Scan for the cell matching the given text and deliver its (X, Y) coordinate at center. 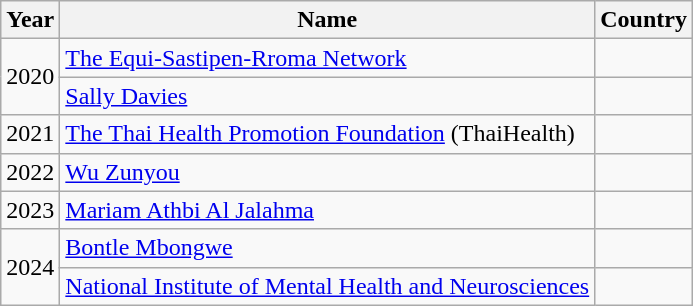
Wu Zunyou (328, 172)
Sally Davies (328, 96)
National Institute of Mental Health and Neurosciences (328, 286)
Mariam Athbi Al Jalahma (328, 210)
2021 (30, 134)
2024 (30, 267)
The Equi-Sastipen-Rroma Network (328, 58)
2020 (30, 77)
2023 (30, 210)
The Thai Health Promotion Foundation (ThaiHealth) (328, 134)
Bontle Mbongwe (328, 248)
Country (644, 20)
Name (328, 20)
2022 (30, 172)
Year (30, 20)
